Scan for the cell matching the given text and deliver its (X, Y) coordinate at center. 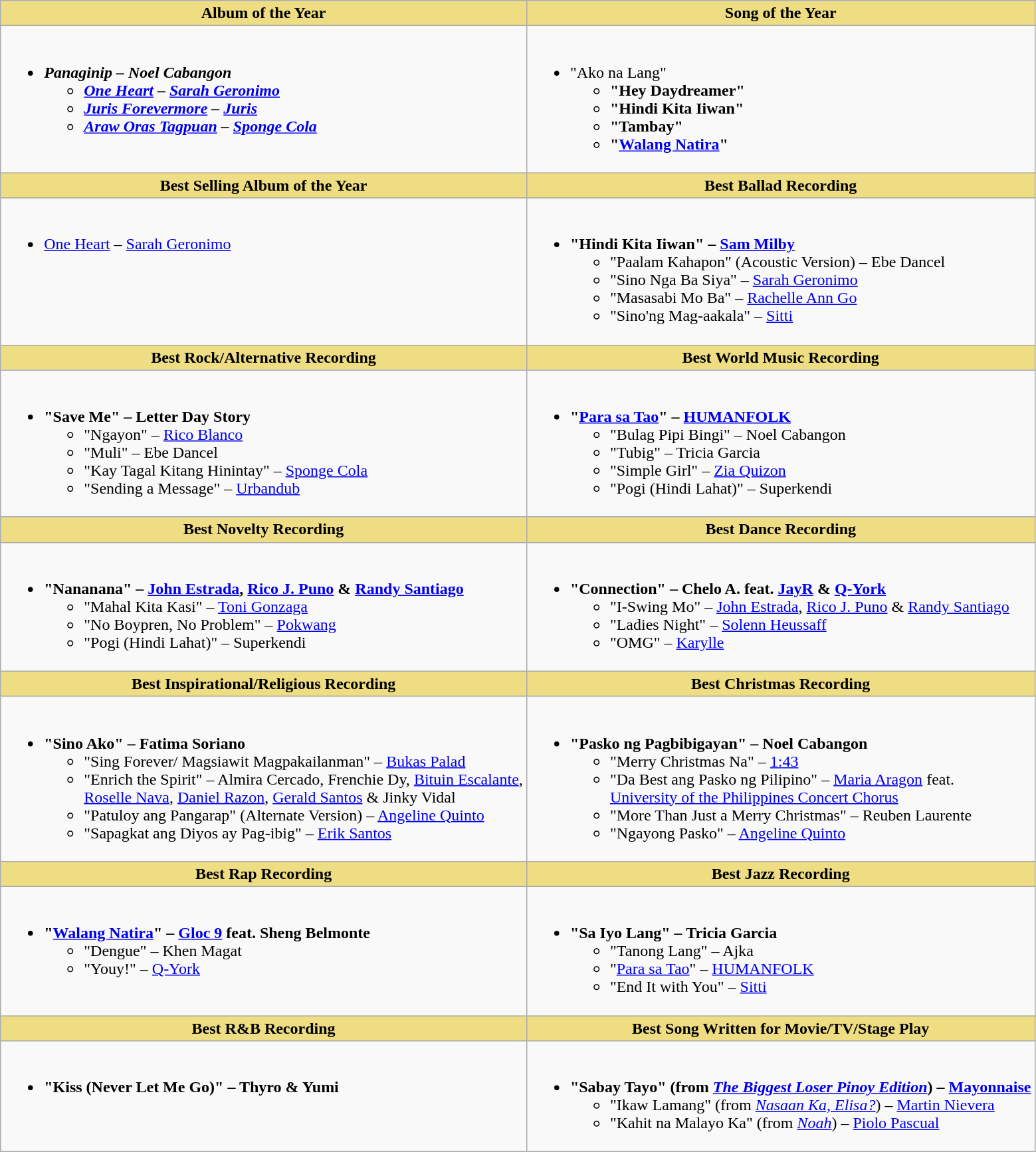
Song of the Year (780, 13)
"Sa Iyo Lang" – Tricia Garcia"Tanong Lang" – Ajka"Para sa Tao" – HUMANFOLK"End It with You" – Sitti (780, 951)
"Connection" – Chelo A. feat. JayR & Q-York"I-Swing Mo" – John Estrada, Rico J. Puno & Randy Santiago"Ladies Night" – Solenn Heussaff"OMG" – Karylle (780, 607)
Album of the Year (264, 13)
Best Song Written for Movie/TV/Stage Play (780, 1028)
"Ako na Lang""Hey Daydreamer""Hindi Kita Iiwan""Tambay""Walang Natira" (780, 100)
One Heart – Sarah Geronimo (264, 271)
Best Rock/Alternative Recording (264, 357)
Best Christmas Recording (780, 684)
Best Selling Album of the Year (264, 185)
Best Ballad Recording (780, 185)
"Para sa Tao" – HUMANFOLK"Bulag Pipi Bingi" – Noel Cabangon"Tubig" – Tricia Garcia"Simple Girl" – Zia Quizon"Pogi (Hindi Lahat)" – Superkendi (780, 444)
Best Novelty Recording (264, 529)
"Save Me" – Letter Day Story"Ngayon" – Rico Blanco"Muli" – Ebe Dancel"Kay Tagal Kitang Hinintay" – Sponge Cola"Sending a Message" – Urbandub (264, 444)
Best Dance Recording (780, 529)
Best World Music Recording (780, 357)
Best Inspirational/Religious Recording (264, 684)
Best R&B Recording (264, 1028)
Best Jazz Recording (780, 874)
"Kiss (Never Let Me Go)" – Thyro & Yumi (264, 1096)
"Walang Natira" – Gloc 9 feat. Sheng Belmonte"Dengue" – Khen Magat"Youy!" – Q-York (264, 951)
Best Rap Recording (264, 874)
Panaginip – Noel CabangonOne Heart – Sarah GeronimoJuris Forevermore – JurisAraw Oras Tagpuan – Sponge Cola (264, 100)
